Extract the [x, y] coordinate from the center of the cell holding the provided text.  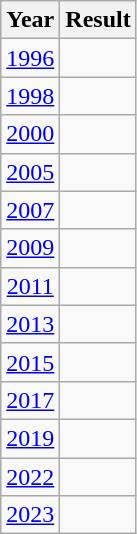
2013 [30, 324]
2000 [30, 134]
2005 [30, 172]
Year [30, 20]
2017 [30, 400]
Result [98, 20]
2023 [30, 515]
1998 [30, 96]
2009 [30, 248]
2019 [30, 438]
2011 [30, 286]
2015 [30, 362]
2007 [30, 210]
1996 [30, 58]
2022 [30, 477]
